Pinpoint the cell where the given text exists, returning its (x, y) midpoint coordinate. 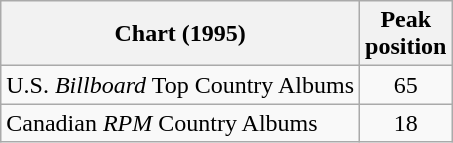
Peakposition (406, 34)
65 (406, 85)
U.S. Billboard Top Country Albums (180, 85)
Chart (1995) (180, 34)
18 (406, 123)
Canadian RPM Country Albums (180, 123)
